Determine the (x, y) coordinate at the center of the cell enclosing the given text.  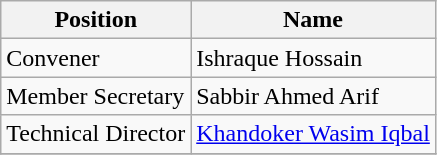
Convener (96, 58)
Sabbir Ahmed Arif (314, 96)
Member Secretary (96, 96)
Ishraque Hossain (314, 58)
Khandoker Wasim Iqbal (314, 134)
Position (96, 20)
Name (314, 20)
Technical Director (96, 134)
